Capture the cell that displays the provided text and extract its (X, Y) central coordinate. 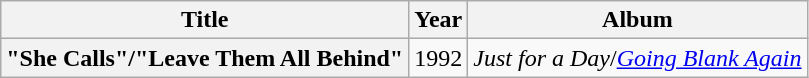
"She Calls"/"Leave Them All Behind" (205, 58)
Just for a Day/Going Blank Again (638, 58)
Album (638, 20)
Title (205, 20)
Year (438, 20)
1992 (438, 58)
